Detect which cell encompasses the target text, then output its [X, Y] center coordinate. 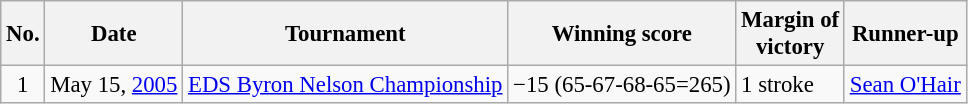
Sean O'Hair [905, 85]
No. [23, 34]
1 stroke [790, 85]
May 15, 2005 [114, 85]
Date [114, 34]
Winning score [622, 34]
Runner-up [905, 34]
−15 (65-67-68-65=265) [622, 85]
Margin ofvictory [790, 34]
Tournament [346, 34]
EDS Byron Nelson Championship [346, 85]
1 [23, 85]
